Determine the (x, y) coordinate at the center of the cell enclosing the given text.  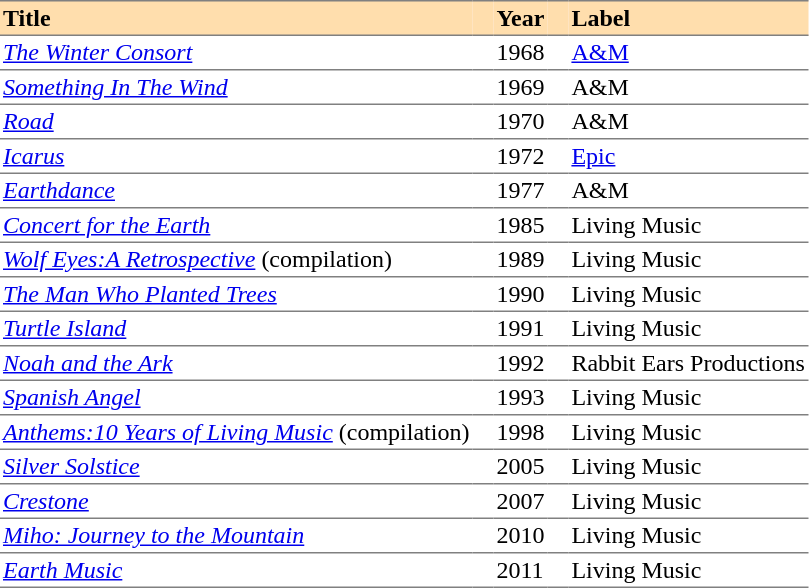
Year (520, 18)
1989 (520, 260)
Epic (688, 157)
Something In The Wind (236, 87)
Miho: Journey to the Mountain (236, 536)
Road (236, 122)
1998 (520, 433)
2011 (520, 571)
Earthdance (236, 191)
Noah and the Ark (236, 363)
1968 (520, 53)
1990 (520, 295)
Crestone (236, 501)
1992 (520, 363)
Earth Music (236, 571)
Title (236, 18)
Wolf Eyes:A Retrospective (compilation) (236, 260)
Icarus (236, 157)
1969 (520, 87)
The Man Who Planted Trees (236, 295)
Concert for the Earth (236, 225)
2005 (520, 467)
1972 (520, 157)
2010 (520, 536)
Turtle Island (236, 329)
2007 (520, 501)
1993 (520, 398)
1977 (520, 191)
Silver Solstice (236, 467)
1970 (520, 122)
The Winter Consort (236, 53)
Label (688, 18)
Spanish Angel (236, 398)
Anthems:10 Years of Living Music (compilation) (236, 433)
1985 (520, 225)
1991 (520, 329)
Rabbit Ears Productions (688, 363)
